Find where the given text appears and provide that cell's center as (X, Y) coordinate. 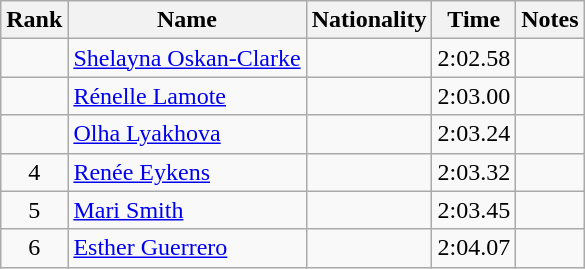
6 (34, 248)
Notes (550, 20)
Esther Guerrero (187, 248)
Rénelle Lamote (187, 96)
Mari Smith (187, 210)
2:03.45 (474, 210)
Olha Lyakhova (187, 134)
2:03.32 (474, 172)
Nationality (369, 20)
2:03.00 (474, 96)
2:04.07 (474, 248)
2:03.24 (474, 134)
Renée Eykens (187, 172)
Rank (34, 20)
2:02.58 (474, 58)
5 (34, 210)
4 (34, 172)
Name (187, 20)
Time (474, 20)
Shelayna Oskan-Clarke (187, 58)
